Search for the cell housing the specified text and yield its (x, y) center coordinate. 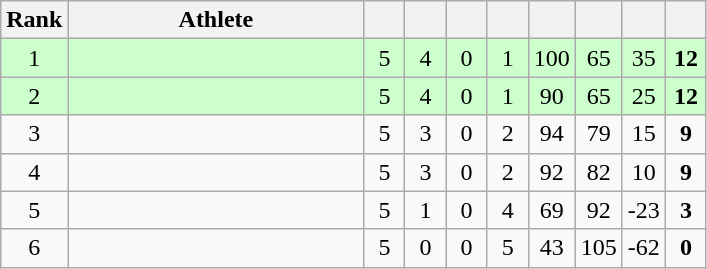
43 (552, 248)
Rank (34, 20)
10 (644, 172)
94 (552, 134)
105 (598, 248)
6 (34, 248)
69 (552, 210)
100 (552, 58)
35 (644, 58)
25 (644, 96)
Athlete (216, 20)
-23 (644, 210)
-62 (644, 248)
82 (598, 172)
79 (598, 134)
90 (552, 96)
15 (644, 134)
